Find where the given text appears and provide that cell's center as (X, Y) coordinate. 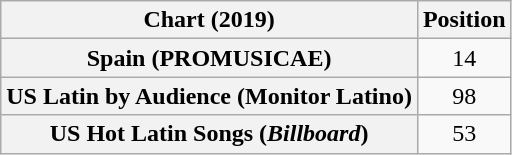
Spain (PROMUSICAE) (210, 58)
98 (464, 96)
53 (464, 134)
14 (464, 58)
US Latin by Audience (Monitor Latino) (210, 96)
Chart (2019) (210, 20)
Position (464, 20)
US Hot Latin Songs (Billboard) (210, 134)
